Identify which cell holds the provided text, then report its (x, y) central coordinate. 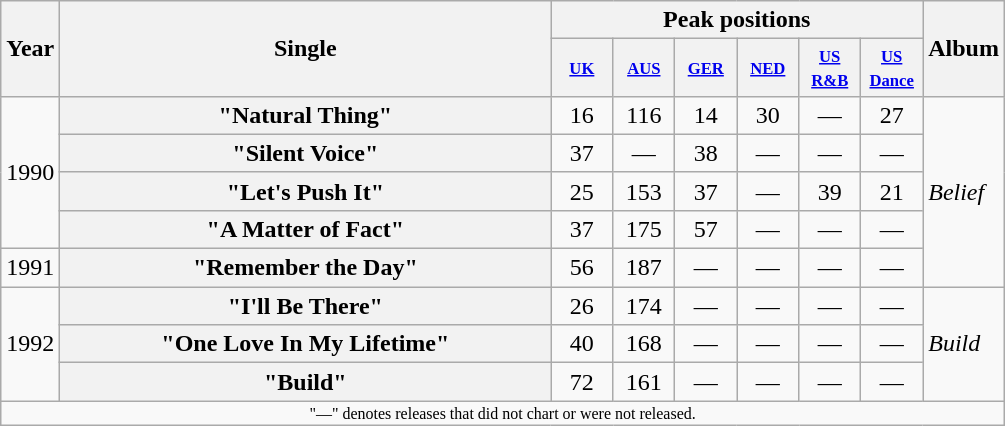
Build (964, 344)
168 (644, 344)
25 (582, 191)
"Natural Thing" (306, 115)
US Dance (892, 68)
56 (582, 268)
AUS (644, 68)
GER (706, 68)
"I'll Be There" (306, 306)
"Silent Voice" (306, 153)
Peak positions (737, 20)
27 (892, 115)
30 (768, 115)
Belief (964, 191)
116 (644, 115)
US R&B (830, 68)
57 (706, 229)
161 (644, 382)
1991 (30, 268)
153 (644, 191)
"Let's Push It" (306, 191)
14 (706, 115)
Single (306, 49)
26 (582, 306)
72 (582, 382)
UK (582, 68)
"—" denotes releases that did not chart or were not released. (503, 413)
"Remember the Day" (306, 268)
"One Love In My Lifetime" (306, 344)
NED (768, 68)
175 (644, 229)
1990 (30, 172)
"A Matter of Fact" (306, 229)
174 (644, 306)
40 (582, 344)
39 (830, 191)
1992 (30, 344)
Year (30, 49)
"Build" (306, 382)
38 (706, 153)
21 (892, 191)
187 (644, 268)
16 (582, 115)
Album (964, 49)
